For the text-containing cell, return its midpoint in [X, Y] coordinate format. 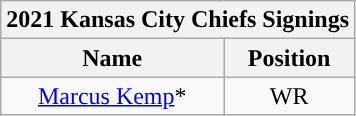
Position [290, 58]
2021 Kansas City Chiefs Signings [178, 20]
Name [112, 58]
WR [290, 96]
Marcus Kemp* [112, 96]
